Scan for the cell matching the given text and deliver its [X, Y] coordinate at center. 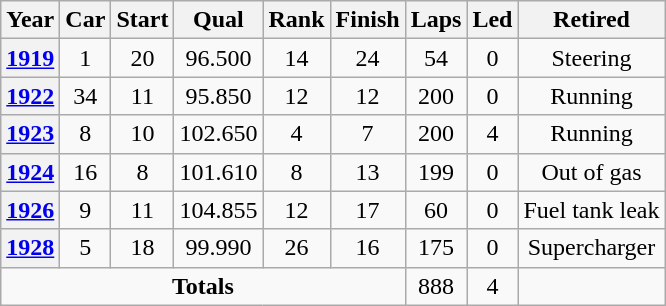
34 [86, 96]
175 [436, 248]
Laps [436, 20]
Finish [368, 20]
Year [30, 20]
13 [368, 172]
Retired [592, 20]
Led [492, 20]
Rank [296, 20]
Start [142, 20]
199 [436, 172]
14 [296, 58]
1923 [30, 134]
18 [142, 248]
102.650 [218, 134]
54 [436, 58]
104.855 [218, 210]
24 [368, 58]
1924 [30, 172]
Totals [203, 286]
26 [296, 248]
Out of gas [592, 172]
1922 [30, 96]
20 [142, 58]
Car [86, 20]
101.610 [218, 172]
9 [86, 210]
1926 [30, 210]
7 [368, 134]
95.850 [218, 96]
Qual [218, 20]
96.500 [218, 58]
17 [368, 210]
5 [86, 248]
10 [142, 134]
1928 [30, 248]
1 [86, 58]
99.990 [218, 248]
888 [436, 286]
60 [436, 210]
Supercharger [592, 248]
Fuel tank leak [592, 210]
1919 [30, 58]
Steering [592, 58]
